Scan for the cell matching the given text and deliver its [X, Y] coordinate at center. 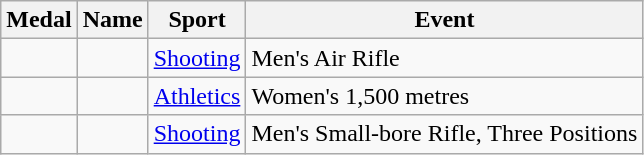
Name [112, 20]
Men's Air Rifle [444, 58]
Sport [197, 20]
Men's Small-bore Rifle, Three Positions [444, 134]
Medal [39, 20]
Athletics [197, 96]
Event [444, 20]
Women's 1,500 metres [444, 96]
